Return the [x, y] coordinate for the center point of the cell that contains the specified text.  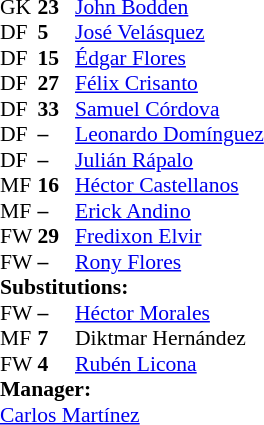
Héctor Castellanos [170, 185]
4 [57, 364]
7 [57, 339]
Manager: [132, 389]
Erick Andino [170, 211]
Samuel Córdova [170, 109]
Diktmar Hernández [170, 339]
Leonardo Domínguez [170, 135]
Rubén Licona [170, 364]
Héctor Morales [170, 313]
José Velásquez [170, 33]
Julián Rápalo [170, 160]
29 [57, 237]
33 [57, 109]
16 [57, 185]
Substitutions: [132, 287]
27 [57, 83]
Rony Flores [170, 262]
5 [57, 33]
Fredixon Elvir [170, 237]
Félix Crisanto [170, 83]
15 [57, 58]
Édgar Flores [170, 58]
